Detect which cell encompasses the target text, then output its [x, y] center coordinate. 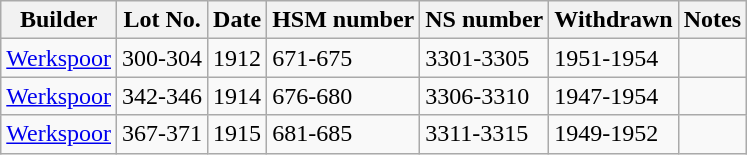
300-304 [162, 58]
Lot No. [162, 20]
1949-1952 [614, 134]
3306-3310 [484, 96]
3301-3305 [484, 58]
Withdrawn [614, 20]
342-346 [162, 96]
3311-3315 [484, 134]
681-685 [344, 134]
Builder [59, 20]
1947-1954 [614, 96]
NS number [484, 20]
671-675 [344, 58]
Notes [712, 20]
367-371 [162, 134]
Date [238, 20]
1951-1954 [614, 58]
1914 [238, 96]
1912 [238, 58]
HSM number [344, 20]
1915 [238, 134]
676-680 [344, 96]
